Detect which cell encompasses the target text, then output its [x, y] center coordinate. 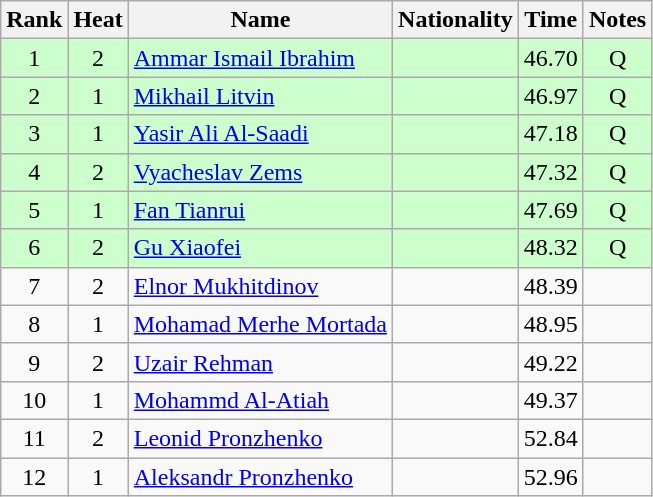
Rank [34, 20]
Name [260, 20]
47.32 [550, 172]
3 [34, 134]
7 [34, 286]
Mikhail Litvin [260, 96]
47.18 [550, 134]
Aleksandr Pronzhenko [260, 477]
8 [34, 324]
6 [34, 248]
52.84 [550, 438]
Heat [98, 20]
Vyacheslav Zems [260, 172]
46.70 [550, 58]
12 [34, 477]
48.32 [550, 248]
9 [34, 362]
Leonid Pronzhenko [260, 438]
49.22 [550, 362]
47.69 [550, 210]
Mohammd Al-Atiah [260, 400]
48.95 [550, 324]
48.39 [550, 286]
49.37 [550, 400]
Gu Xiaofei [260, 248]
Uzair Rehman [260, 362]
5 [34, 210]
Time [550, 20]
52.96 [550, 477]
Ammar Ismail Ibrahim [260, 58]
Nationality [456, 20]
Mohamad Merhe Mortada [260, 324]
Fan Tianrui [260, 210]
46.97 [550, 96]
11 [34, 438]
10 [34, 400]
Notes [617, 20]
4 [34, 172]
Yasir Ali Al-Saadi [260, 134]
Elnor Mukhitdinov [260, 286]
